Identify which cell holds the provided text, then report its (x, y) central coordinate. 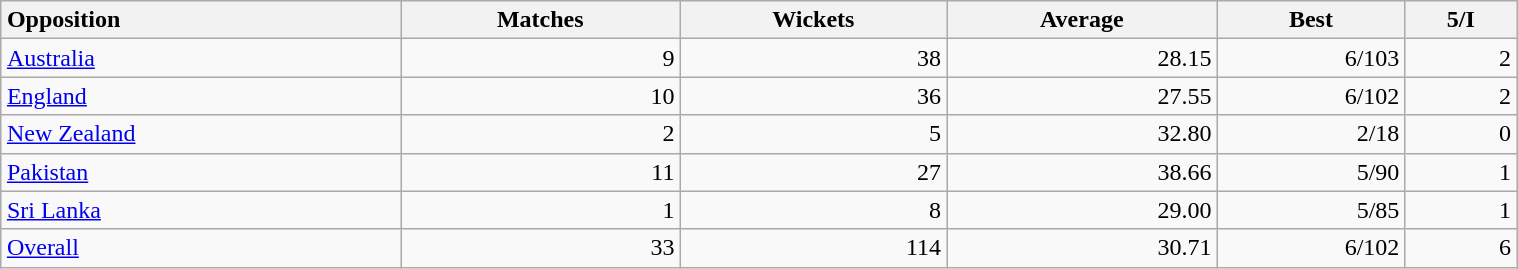
38 (814, 58)
8 (814, 210)
Overall (200, 248)
5/85 (1311, 210)
New Zealand (200, 134)
Average (1082, 20)
32.80 (1082, 134)
5 (814, 134)
Sri Lanka (200, 210)
Australia (200, 58)
2/18 (1311, 134)
Best (1311, 20)
Opposition (200, 20)
England (200, 96)
27.55 (1082, 96)
Matches (540, 20)
10 (540, 96)
33 (540, 248)
27 (814, 172)
29.00 (1082, 210)
0 (1461, 134)
30.71 (1082, 248)
5/I (1461, 20)
9 (540, 58)
28.15 (1082, 58)
5/90 (1311, 172)
36 (814, 96)
38.66 (1082, 172)
6 (1461, 248)
Pakistan (200, 172)
Wickets (814, 20)
6/103 (1311, 58)
114 (814, 248)
11 (540, 172)
